Return the [X, Y] coordinate for the center point of the cell that contains the specified text.  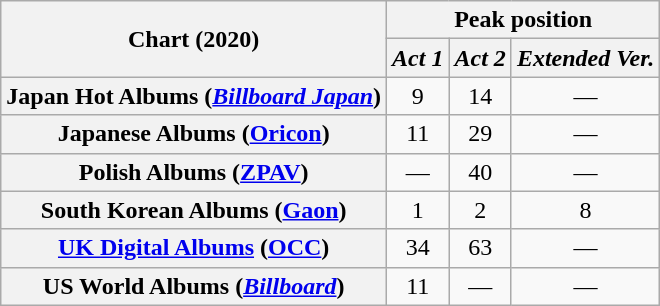
29 [480, 134]
63 [480, 248]
1 [418, 210]
14 [480, 96]
Japan Hot Albums (Billboard Japan) [194, 96]
Extended Ver. [585, 58]
Polish Albums (ZPAV) [194, 172]
South Korean Albums (Gaon) [194, 210]
8 [585, 210]
UK Digital Albums (OCC) [194, 248]
US World Albums (Billboard) [194, 286]
Act 1 [418, 58]
2 [480, 210]
Act 2 [480, 58]
Chart (2020) [194, 39]
40 [480, 172]
Peak position [524, 20]
Japanese Albums (Oricon) [194, 134]
34 [418, 248]
9 [418, 96]
